Capture the cell that displays the provided text and extract its [x, y] central coordinate. 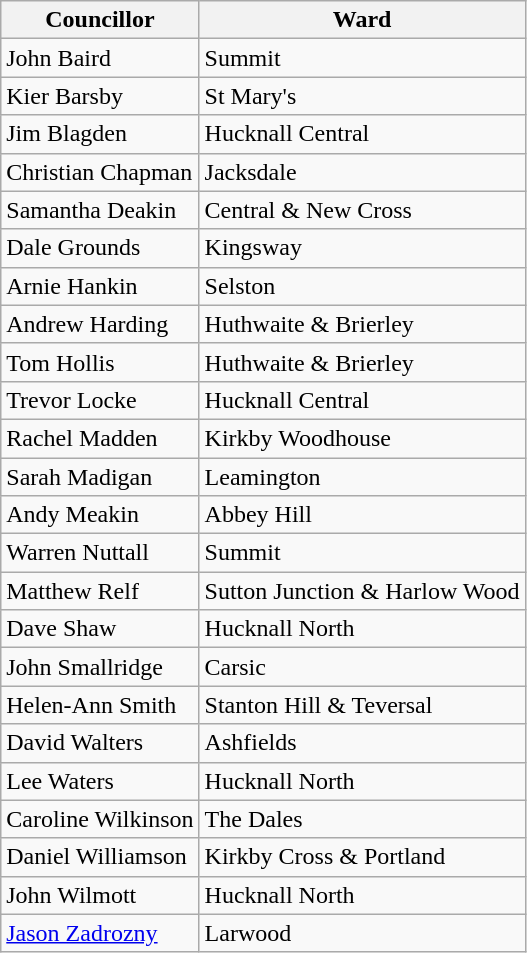
Carsic [362, 667]
Sutton Junction & Harlow Wood [362, 591]
The Dales [362, 819]
Larwood [362, 933]
Kier Barsby [100, 96]
Andrew Harding [100, 324]
Kingsway [362, 248]
David Walters [100, 743]
Samantha Deakin [100, 210]
Jacksdale [362, 172]
Lee Waters [100, 781]
Trevor Locke [100, 400]
Kirkby Woodhouse [362, 438]
Stanton Hill & Teversal [362, 705]
Arnie Hankin [100, 286]
John Smallridge [100, 667]
Warren Nuttall [100, 553]
Kirkby Cross & Portland [362, 857]
Rachel Madden [100, 438]
Councillor [100, 20]
Caroline Wilkinson [100, 819]
Central & New Cross [362, 210]
Helen-Ann Smith [100, 705]
Abbey Hill [362, 515]
Andy Meakin [100, 515]
Ward [362, 20]
Dale Grounds [100, 248]
Jim Blagden [100, 134]
Christian Chapman [100, 172]
Selston [362, 286]
John Wilmott [100, 895]
John Baird [100, 58]
Sarah Madigan [100, 477]
Matthew Relf [100, 591]
Ashfields [362, 743]
Jason Zadrozny [100, 933]
Dave Shaw [100, 629]
St Mary's [362, 96]
Leamington [362, 477]
Tom Hollis [100, 362]
Daniel Williamson [100, 857]
